Extract the [x, y] coordinate from the center of the cell holding the provided text.  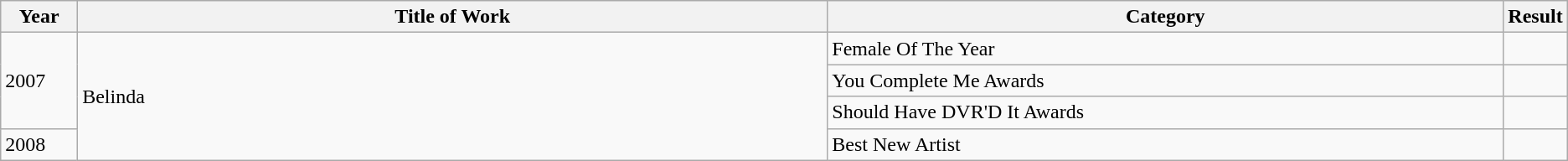
Category [1166, 17]
You Complete Me Awards [1166, 80]
2008 [39, 144]
Belinda [452, 96]
2007 [39, 80]
Title of Work [452, 17]
Should Have DVR'D It Awards [1166, 112]
Female Of The Year [1166, 49]
Result [1535, 17]
Year [39, 17]
Best New Artist [1166, 144]
